Detect which cell encompasses the target text, then output its (x, y) center coordinate. 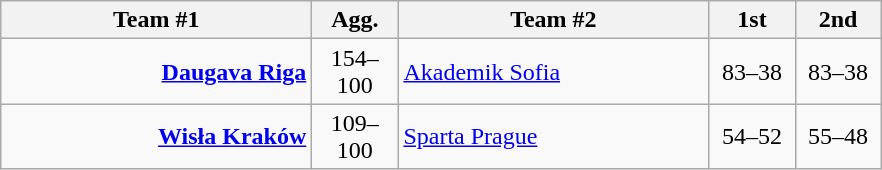
55–48 (838, 136)
Team #2 (554, 20)
2nd (838, 20)
109–100 (355, 136)
154–100 (355, 72)
Daugava Riga (156, 72)
Team #1 (156, 20)
Akademik Sofia (554, 72)
1st (752, 20)
54–52 (752, 136)
Wisła Kraków (156, 136)
Agg. (355, 20)
Sparta Prague (554, 136)
